For the text-containing cell, return its midpoint in (X, Y) coordinate format. 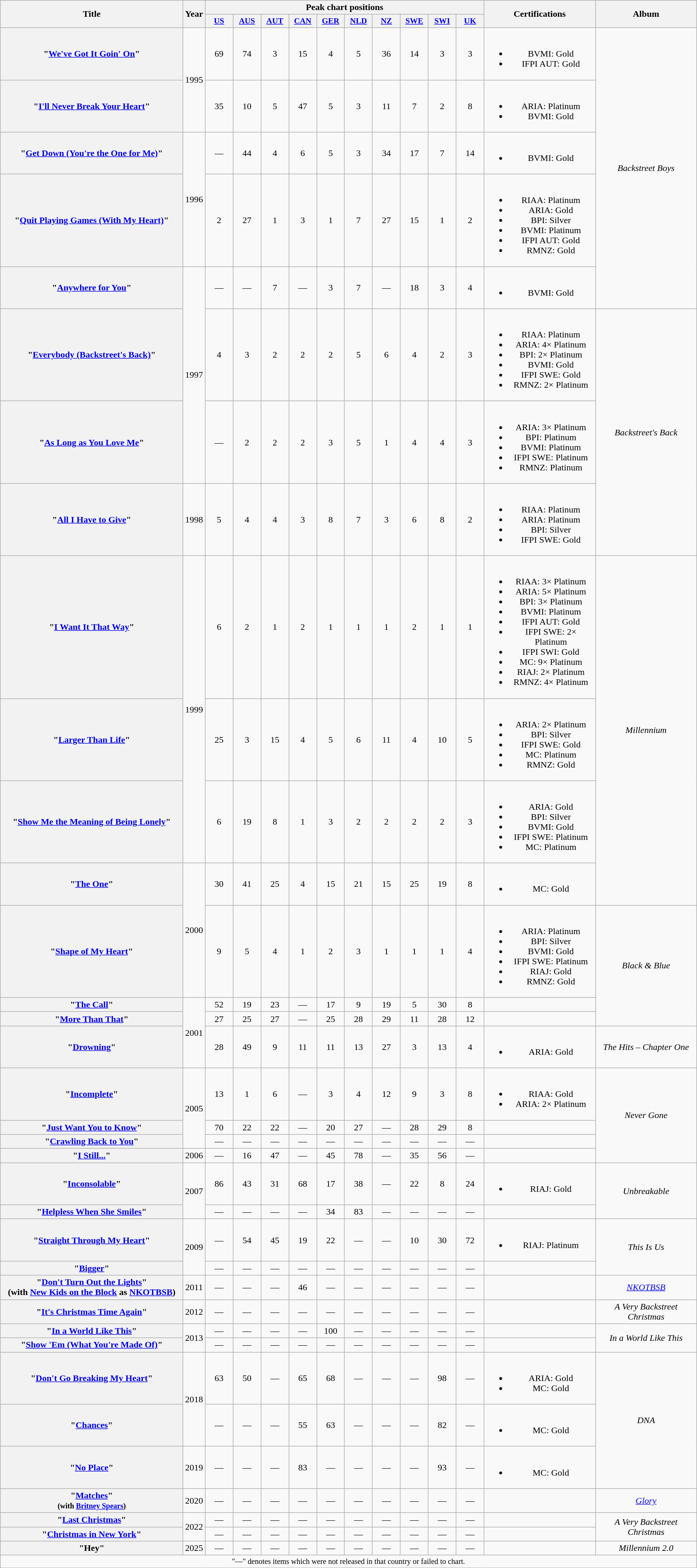
Album (646, 14)
ARIA: PlatinumBPI: SilverBVMI: GoldIFPI SWE: PlatinumRIAJ: GoldRMNZ: Gold (540, 951)
18 (414, 288)
Peak chart positions (345, 7)
"Show 'Em (What You're Made Of)" (92, 1345)
"Get Down (You're the One for Me)" (92, 153)
"Matches" (with Britney Spears) (92, 1500)
Backstreet Boys (646, 168)
Millennium (646, 730)
21 (358, 884)
RIAA: GoldARIA: 2× Platinum (540, 1094)
78 (358, 1156)
"Drowning" (92, 1047)
"Helpless When She Smiles" (92, 1212)
"Don't Turn Out the Lights" (with New Kids on the Block as NKOTBSB) (92, 1287)
65 (303, 1378)
"Everybody (Backstreet's Back)" (92, 355)
"Chances" (92, 1425)
The Hits – Chapter One (646, 1047)
Never Gone (646, 1115)
Unbreakable (646, 1191)
"—" denotes items which were not released in that country or failed to chart. (348, 1562)
1996 (194, 200)
"As Long as You Love Me" (92, 442)
AUS (247, 21)
86 (219, 1184)
2013 (194, 1338)
US (219, 21)
93 (442, 1467)
"Crawling Back to You" (92, 1142)
"It's Christmas Time Again" (92, 1312)
AUT (275, 21)
2005 (194, 1108)
2000 (194, 930)
"The Call" (92, 1004)
"Show Me the Meaning of Being Lonely" (92, 822)
Millennium 2.0 (646, 1548)
69 (219, 54)
38 (358, 1184)
49 (247, 1047)
NKOTBSB (646, 1287)
1997 (194, 375)
"Don't Go Breaking My Heart" (92, 1378)
"Anywhere for You" (92, 288)
BVMI: GoldIFPI AUT: Gold (540, 54)
"I Still..." (92, 1156)
2011 (194, 1287)
NLD (358, 21)
1995 (194, 80)
SWE (414, 21)
GER (331, 21)
ARIA: 3× PlatinumBPI: PlatinumBVMI: PlatinumIFPI SWE: PlatinumRMNZ: Platinum (540, 442)
RIAA: PlatinumARIA: 4× PlatinumBPI: 2× PlatinumBVMI: GoldIFPI SWE: GoldRMNZ: 2× Platinum (540, 355)
ARIA: 2× PlatinumBPI: SilverIFPI SWE: GoldMC: PlatinumRMNZ: Gold (540, 740)
"We've Got It Goin' On" (92, 54)
NZ (386, 21)
RIAA: PlatinumARIA: GoldBPI: SilverBVMI: PlatinumIFPI AUT: GoldRMNZ: Gold (540, 220)
41 (247, 884)
100 (331, 1331)
"In a World Like This" (92, 1331)
CAN (303, 21)
ARIA: GoldMC: Gold (540, 1378)
2009 (194, 1247)
52 (219, 1004)
"Incomplete" (92, 1094)
43 (247, 1184)
"More Than That" (92, 1019)
98 (442, 1378)
SWI (442, 21)
In a World Like This (646, 1338)
"Shape of My Heart" (92, 951)
RIAA: PlatinumARIA: PlatinumBPI: SilverIFPI SWE: Gold (540, 520)
2012 (194, 1312)
Black & Blue (646, 965)
"I Want It That Way" (92, 627)
23 (275, 1004)
"Hey" (92, 1548)
2022 (194, 1527)
"Bigger" (92, 1268)
1999 (194, 709)
20 (331, 1127)
"Inconsolable" (92, 1184)
16 (247, 1156)
RIAJ: Gold (540, 1184)
"The One" (92, 884)
2006 (194, 1156)
55 (303, 1425)
72 (470, 1240)
2020 (194, 1500)
"Quit Playing Games (With My Heart)" (92, 220)
1998 (194, 520)
50 (247, 1378)
46 (303, 1287)
Certifications (540, 14)
This Is Us (646, 1247)
31 (275, 1184)
"Straight Through My Heart" (92, 1240)
Title (92, 14)
2007 (194, 1191)
"Christmas in New York" (92, 1534)
"All I Have to Give" (92, 520)
"Larger Than Life" (92, 740)
RIAJ: Platinum (540, 1240)
Backstreet's Back (646, 432)
44 (247, 153)
36 (386, 54)
2018 (194, 1399)
56 (442, 1156)
54 (247, 1240)
"Last Christmas" (92, 1520)
"I'll Never Break Your Heart" (92, 106)
70 (219, 1127)
"No Place" (92, 1467)
82 (442, 1425)
UK (470, 21)
24 (470, 1184)
ARIA: GoldBPI: SilverBVMI: GoldIFPI SWE: PlatinumMC: Platinum (540, 822)
2019 (194, 1467)
DNA (646, 1420)
ARIA: PlatinumBVMI: Gold (540, 106)
2025 (194, 1548)
ARIA: Gold (540, 1047)
"Just Want You to Know" (92, 1127)
Glory (646, 1500)
74 (247, 54)
Year (194, 14)
2001 (194, 1032)
